Identify which cell holds the provided text, then report its [X, Y] central coordinate. 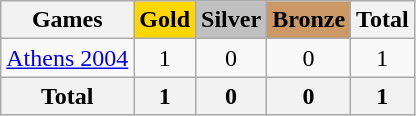
Athens 2004 [68, 58]
Bronze [309, 20]
Games [68, 20]
Silver [232, 20]
Gold [165, 20]
